From the cell containing the given text, extract its center point as (x, y) coordinate. 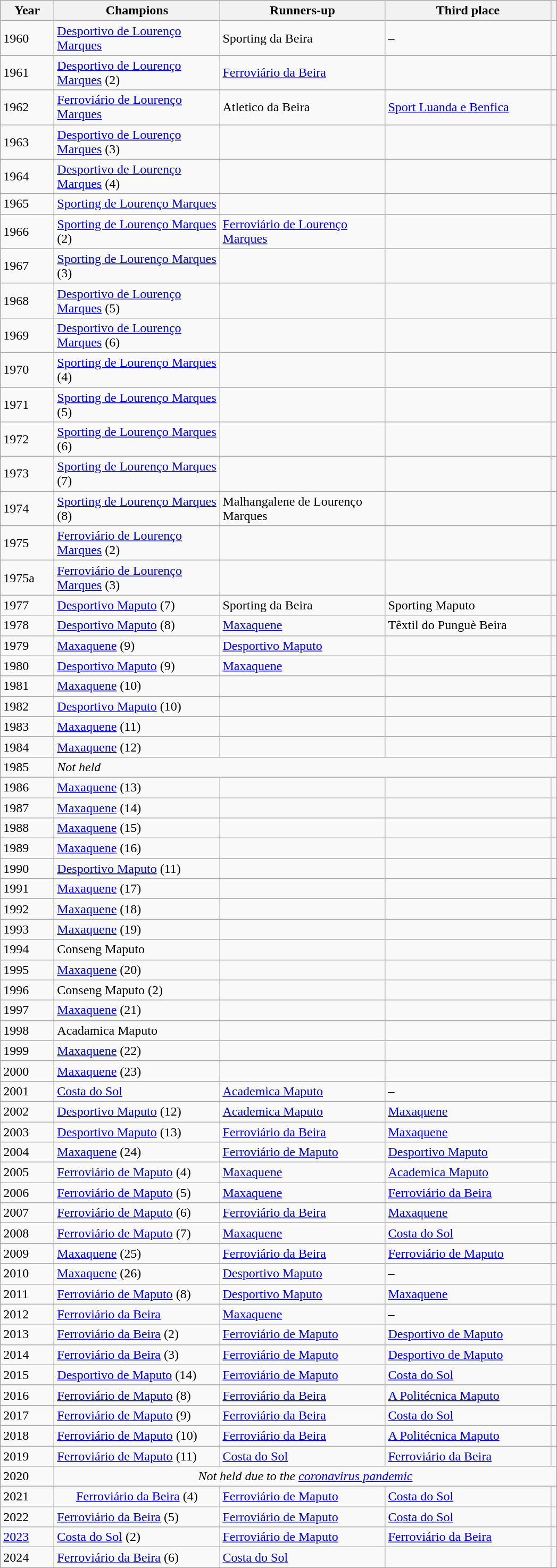
1984 (28, 747)
Ferroviário da Beira (4) (137, 1497)
2014 (28, 1355)
2003 (28, 1132)
1966 (28, 231)
Desportivo Maputo (8) (137, 625)
Acadamica Maputo (137, 1030)
2000 (28, 1071)
2019 (28, 1456)
Maxaquene (23) (137, 1071)
1962 (28, 108)
2018 (28, 1435)
Desportivo de Lourenço Marques (5) (137, 300)
1979 (28, 646)
2010 (28, 1274)
1967 (28, 266)
Desportivo Maputo (10) (137, 706)
Desportivo de Lourenço Marques (4) (137, 177)
Desportivo de Lourenço Marques (3) (137, 142)
Desportivo Maputo (12) (137, 1111)
1993 (28, 929)
Maxaquene (14) (137, 807)
Champions (137, 11)
Desportivo Maputo (11) (137, 869)
Ferroviário de Maputo (7) (137, 1233)
Sporting Maputo (468, 605)
Sporting de Lourenço Marques (6) (137, 440)
1968 (28, 300)
Malhangalene de Lourenço Marques (302, 509)
1977 (28, 605)
Maxaquene (11) (137, 727)
2017 (28, 1415)
2009 (28, 1253)
1994 (28, 950)
1983 (28, 727)
Maxaquene (21) (137, 1010)
2002 (28, 1111)
1964 (28, 177)
Ferroviário da Beira (2) (137, 1334)
2001 (28, 1091)
Costa do Sol (2) (137, 1537)
1989 (28, 848)
Conseng Maputo (2) (137, 990)
1985 (28, 767)
1986 (28, 787)
2007 (28, 1213)
2004 (28, 1152)
2006 (28, 1193)
Maxaquene (12) (137, 747)
Maxaquene (22) (137, 1051)
1961 (28, 72)
Maxaquene (24) (137, 1152)
Maxaquene (19) (137, 929)
2016 (28, 1395)
1978 (28, 625)
2011 (28, 1294)
2023 (28, 1537)
Maxaquene (20) (137, 970)
Maxaquene (9) (137, 646)
Ferroviário de Maputo (9) (137, 1415)
1997 (28, 1010)
2024 (28, 1557)
Ferroviário da Beira (5) (137, 1517)
Desportivo de Lourenço Marques (2) (137, 72)
Maxaquene (25) (137, 1253)
Desportivo de Lourenço Marques (137, 38)
Ferroviário de Maputo (11) (137, 1456)
Maxaquene (15) (137, 828)
Sporting de Lourenço Marques (8) (137, 509)
Desportivo Maputo (7) (137, 605)
1969 (28, 335)
Têxtil do Punguè Beira (468, 625)
1963 (28, 142)
Maxaquene (26) (137, 1274)
1975a (28, 578)
1996 (28, 990)
1987 (28, 807)
2012 (28, 1314)
2008 (28, 1233)
1988 (28, 828)
Sport Luanda e Benfica (468, 108)
Ferroviário de Lourenço Marques (2) (137, 543)
Sporting de Lourenço Marques (5) (137, 405)
1999 (28, 1051)
2020 (28, 1476)
1995 (28, 970)
Third place (468, 11)
2022 (28, 1517)
2013 (28, 1334)
Year (28, 11)
Maxaquene (18) (137, 909)
Maxaquene (13) (137, 787)
1973 (28, 474)
Desportivo Maputo (13) (137, 1132)
1974 (28, 509)
Not held due to the coronavirus pandemic (305, 1476)
Sporting de Lourenço Marques (4) (137, 369)
2005 (28, 1173)
1992 (28, 909)
1990 (28, 869)
Desportivo de Maputo (14) (137, 1375)
2021 (28, 1497)
Maxaquene (10) (137, 686)
Desportivo de Lourenço Marques (6) (137, 335)
Ferroviário de Maputo (6) (137, 1213)
Sporting de Lourenço Marques (3) (137, 266)
Maxaquene (17) (137, 889)
1972 (28, 440)
Ferroviário de Maputo (5) (137, 1193)
Atletico da Beira (302, 108)
2015 (28, 1375)
1982 (28, 706)
1998 (28, 1030)
1991 (28, 889)
Not held (305, 767)
1975 (28, 543)
Ferroviário de Lourenço Marques (3) (137, 578)
Desportivo Maputo (9) (137, 666)
Maxaquene (16) (137, 848)
Ferroviário da Beira (3) (137, 1355)
Sporting de Lourenço Marques (7) (137, 474)
Ferroviário de Maputo (4) (137, 1173)
1971 (28, 405)
Ferroviário da Beira (6) (137, 1557)
Ferroviário de Maputo (10) (137, 1435)
Conseng Maputo (137, 950)
Sporting de Lourenço Marques (137, 204)
1970 (28, 369)
1960 (28, 38)
1981 (28, 686)
Sporting de Lourenço Marques (2) (137, 231)
1980 (28, 666)
1965 (28, 204)
Runners-up (302, 11)
